Find where the given text appears and provide that cell's center as (x, y) coordinate. 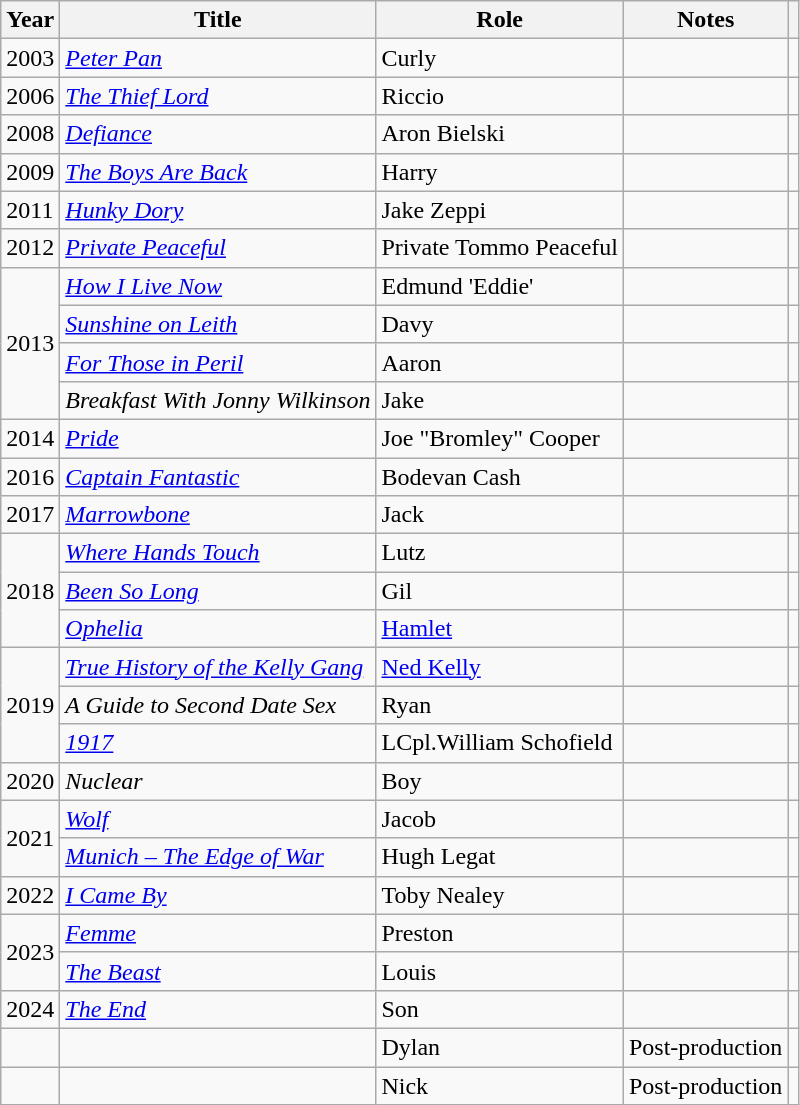
Nick (500, 1085)
2006 (30, 96)
Notes (705, 20)
For Those in Peril (218, 362)
2017 (30, 515)
2013 (30, 343)
Breakfast With Jonny Wilkinson (218, 400)
2022 (30, 895)
Ryan (500, 705)
Nuclear (218, 781)
Davy (500, 324)
Ned Kelly (500, 667)
Louis (500, 971)
Boy (500, 781)
A Guide to Second Date Sex (218, 705)
Jacob (500, 819)
Private Peaceful (218, 248)
The Beast (218, 971)
Bodevan Cash (500, 477)
I Came By (218, 895)
Femme (218, 933)
2009 (30, 172)
Wolf (218, 819)
Jack (500, 515)
Edmund 'Eddie' (500, 286)
2011 (30, 210)
2020 (30, 781)
Pride (218, 438)
Ophelia (218, 629)
Captain Fantastic (218, 477)
Year (30, 20)
Riccio (500, 96)
Hamlet (500, 629)
Role (500, 20)
Jake Zeppi (500, 210)
2019 (30, 705)
Munich – The Edge of War (218, 857)
2008 (30, 134)
The Boys Are Back (218, 172)
Jake (500, 400)
Hugh Legat (500, 857)
The End (218, 1009)
Hunky Dory (218, 210)
2023 (30, 952)
Sunshine on Leith (218, 324)
Toby Nealey (500, 895)
How I Live Now (218, 286)
Joe "Bromley" Cooper (500, 438)
2018 (30, 591)
2003 (30, 58)
Private Tommo Peaceful (500, 248)
LCpl.William Schofield (500, 743)
Preston (500, 933)
Harry (500, 172)
2024 (30, 1009)
Lutz (500, 553)
True History of the Kelly Gang (218, 667)
Peter Pan (218, 58)
Curly (500, 58)
Been So Long (218, 591)
Dylan (500, 1047)
Aaron (500, 362)
Defiance (218, 134)
Aron Bielski (500, 134)
The Thief Lord (218, 96)
2021 (30, 838)
2014 (30, 438)
2012 (30, 248)
Title (218, 20)
Marrowbone (218, 515)
Son (500, 1009)
Where Hands Touch (218, 553)
2016 (30, 477)
1917 (218, 743)
Gil (500, 591)
